Search for the cell housing the specified text and yield its [x, y] center coordinate. 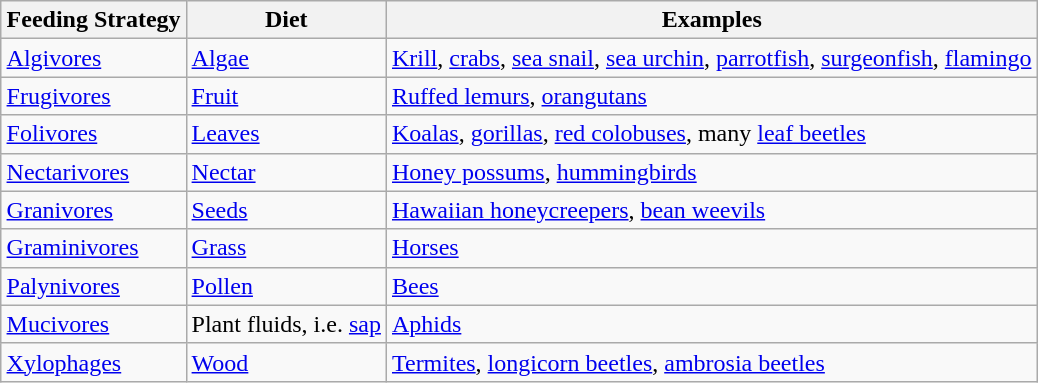
Horses [712, 248]
Hawaiian honeycreepers, bean weevils [712, 210]
Bees [712, 286]
Mucivores [94, 324]
Examples [712, 20]
Termites, longicorn beetles, ambrosia beetles [712, 362]
Nectar [286, 172]
Seeds [286, 210]
Plant fluids, i.e. sap [286, 324]
Diet [286, 20]
Frugivores [94, 96]
Krill, crabs, sea snail, sea urchin, parrotfish, surgeonfish, flamingo [712, 58]
Pollen [286, 286]
Granivores [94, 210]
Algivores [94, 58]
Folivores [94, 134]
Koalas, gorillas, red colobuses, many leaf beetles [712, 134]
Leaves [286, 134]
Fruit [286, 96]
Ruffed lemurs, orangutans [712, 96]
Feeding Strategy [94, 20]
Algae [286, 58]
Nectarivores [94, 172]
Palynivores [94, 286]
Wood [286, 362]
Honey possums, hummingbirds [712, 172]
Xylophages [94, 362]
Grass [286, 248]
Aphids [712, 324]
Graminivores [94, 248]
